Determine the (x, y) coordinate at the center of the cell enclosing the given text.  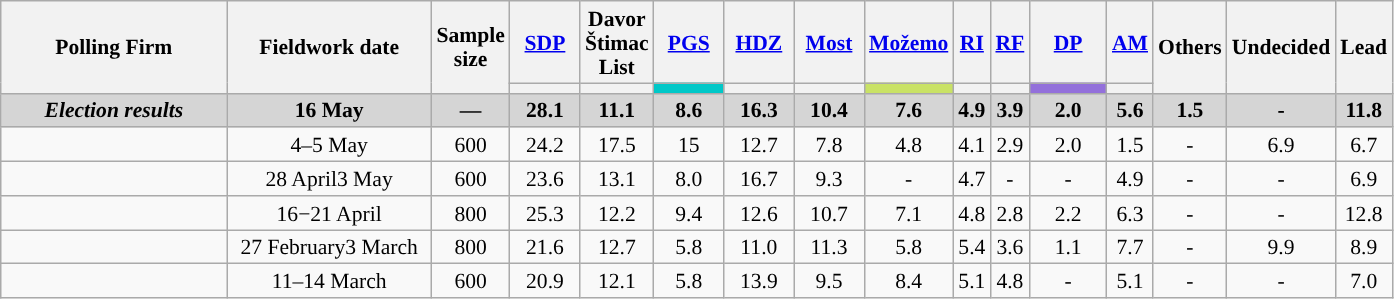
Most (829, 42)
— (470, 110)
16 May (330, 110)
16−21 April (330, 213)
8.0 (689, 179)
24.2 (545, 145)
5.4 (972, 247)
23.6 (545, 179)
6.7 (1364, 145)
1.1 (1068, 247)
7.8 (829, 145)
Fieldwork date (330, 47)
9.5 (829, 281)
AM (1130, 42)
9.9 (1281, 247)
8.9 (1364, 247)
20.9 (545, 281)
25.3 (545, 213)
7.7 (1130, 247)
2.2 (1068, 213)
4.1 (972, 145)
10.7 (829, 213)
4–5 May (330, 145)
Možemo (908, 42)
5.6 (1130, 110)
27 February3 March (330, 247)
7.6 (908, 110)
11.3 (829, 247)
17.5 (617, 145)
15 (689, 145)
13.1 (617, 179)
PGS (689, 42)
7.0 (1364, 281)
12.1 (617, 281)
9.4 (689, 213)
3.9 (1010, 110)
3.6 (1010, 247)
2.9 (1010, 145)
RI (972, 42)
RF (1010, 42)
Davor Štimac List (617, 42)
DP (1068, 42)
10.4 (829, 110)
Undecided (1281, 47)
21.6 (545, 247)
16.7 (759, 179)
8.4 (908, 281)
16.3 (759, 110)
Lead (1364, 47)
7.1 (908, 213)
11.8 (1364, 110)
Polling Firm (114, 47)
4.7 (972, 179)
Election results (114, 110)
28 April3 May (330, 179)
HDZ (759, 42)
11–14 March (330, 281)
6.3 (1130, 213)
9.3 (829, 179)
2.8 (1010, 213)
11.1 (617, 110)
Sample size (470, 47)
28.1 (545, 110)
11.0 (759, 247)
13.9 (759, 281)
SDP (545, 42)
12.6 (759, 213)
12.2 (617, 213)
Others (1190, 47)
12.8 (1364, 213)
8.6 (689, 110)
